Return the (x, y) coordinate for the center point of the cell that contains the specified text.  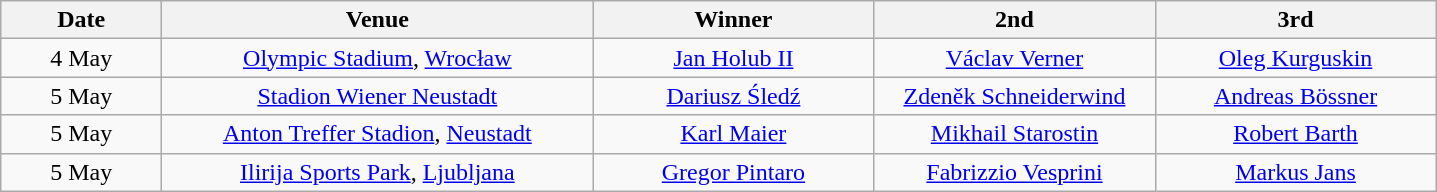
Zdeněk Schneiderwind (1014, 96)
Stadion Wiener Neustadt (378, 96)
Winner (734, 20)
2nd (1014, 20)
Gregor Pintaro (734, 172)
Robert Barth (1296, 134)
Markus Jans (1296, 172)
Fabrizzio Vesprini (1014, 172)
Venue (378, 20)
Ilirija Sports Park, Ljubljana (378, 172)
Andreas Bössner (1296, 96)
Mikhail Starostin (1014, 134)
Václav Verner (1014, 58)
3rd (1296, 20)
Dariusz Śledź (734, 96)
Karl Maier (734, 134)
Oleg Kurguskin (1296, 58)
Jan Holub II (734, 58)
Olympic Stadium, Wrocław (378, 58)
Date (82, 20)
Anton Treffer Stadion, Neustadt (378, 134)
4 May (82, 58)
